Identify which cell holds the provided text, then report its [X, Y] central coordinate. 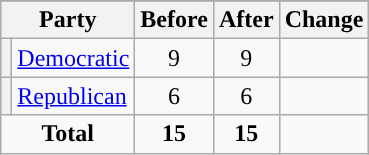
Change [324, 20]
Democratic [74, 58]
Before [174, 20]
Party [68, 20]
Total [68, 134]
After [246, 20]
Republican [74, 96]
